Scan for the cell matching the given text and deliver its (x, y) coordinate at center. 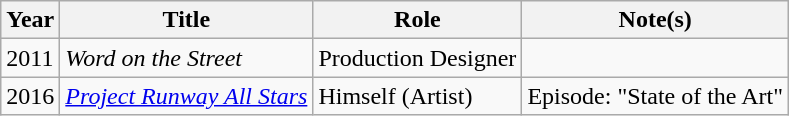
Production Designer (418, 58)
Word on the Street (186, 58)
Project Runway All Stars (186, 96)
Role (418, 20)
Episode: "State of the Art" (656, 96)
Himself (Artist) (418, 96)
2016 (30, 96)
2011 (30, 58)
Year (30, 20)
Title (186, 20)
Note(s) (656, 20)
